From the cell containing the given text, extract its center point as [x, y] coordinate. 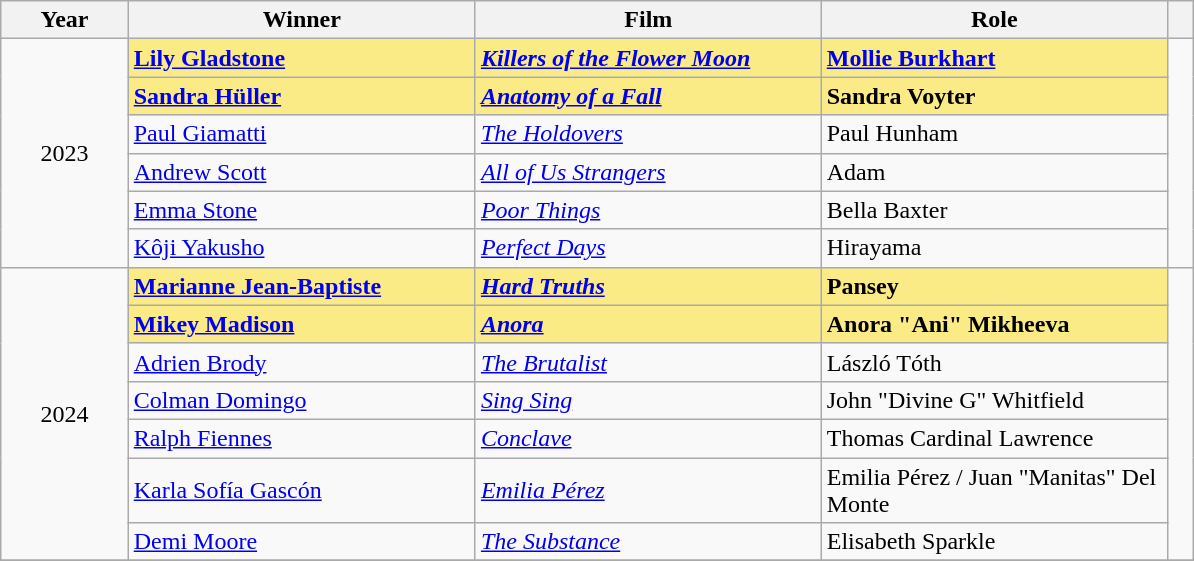
Marianne Jean-Baptiste [302, 286]
Elisabeth Sparkle [994, 542]
Adam [994, 172]
Sing Sing [648, 400]
Anora [648, 324]
Emilia Pérez / Juan "Manitas" Del Monte [994, 490]
Thomas Cardinal Lawrence [994, 438]
Winner [302, 20]
The Brutalist [648, 362]
Adrien Brody [302, 362]
László Tóth [994, 362]
Killers of the Flower Moon [648, 58]
Anora "Ani" Mikheeva [994, 324]
Year [64, 20]
Anatomy of a Fall [648, 96]
John "Divine G" Whitfield [994, 400]
Mikey Madison [302, 324]
2024 [64, 414]
Role [994, 20]
Sandra Hüller [302, 96]
Emilia Pérez [648, 490]
Emma Stone [302, 210]
Film [648, 20]
Poor Things [648, 210]
Bella Baxter [994, 210]
2023 [64, 153]
Andrew Scott [302, 172]
Paul Giamatti [302, 134]
Karla Sofía Gascón [302, 490]
All of Us Strangers [648, 172]
Mollie Burkhart [994, 58]
Demi Moore [302, 542]
The Substance [648, 542]
The Holdovers [648, 134]
Pansey [994, 286]
Sandra Voyter [994, 96]
Perfect Days [648, 248]
Hard Truths [648, 286]
Lily Gladstone [302, 58]
Hirayama [994, 248]
Colman Domingo [302, 400]
Ralph Fiennes [302, 438]
Conclave [648, 438]
Kôji Yakusho [302, 248]
Paul Hunham [994, 134]
